Output the (x, y) coordinate of the center of the cell containing the given text.  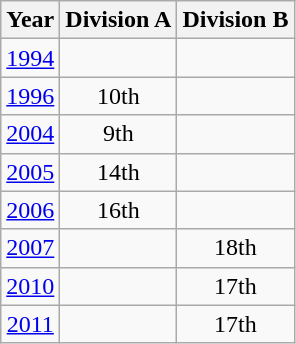
Year (30, 20)
1996 (30, 96)
2010 (30, 286)
Division B (236, 20)
2007 (30, 248)
18th (236, 248)
Division A (118, 20)
14th (118, 172)
9th (118, 134)
2005 (30, 172)
2011 (30, 324)
2006 (30, 210)
1994 (30, 58)
2004 (30, 134)
16th (118, 210)
10th (118, 96)
